Search for the cell housing the specified text and yield its [X, Y] center coordinate. 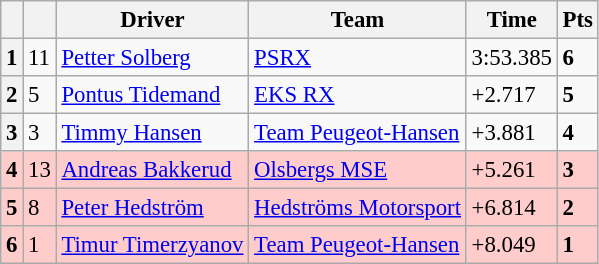
8 [40, 208]
Olsbergs MSE [358, 170]
EKS RX [358, 95]
Timur Timerzyanov [152, 245]
+6.814 [512, 208]
Pontus Tidemand [152, 95]
Time [512, 20]
11 [40, 58]
Timmy Hansen [152, 133]
Pts [578, 20]
Peter Hedström [152, 208]
+3.881 [512, 133]
+2.717 [512, 95]
Andreas Bakkerud [152, 170]
3:53.385 [512, 58]
+5.261 [512, 170]
13 [40, 170]
Team [358, 20]
Petter Solberg [152, 58]
Driver [152, 20]
PSRX [358, 58]
Hedströms Motorsport [358, 208]
+8.049 [512, 245]
